Capture the cell that displays the provided text and extract its [X, Y] central coordinate. 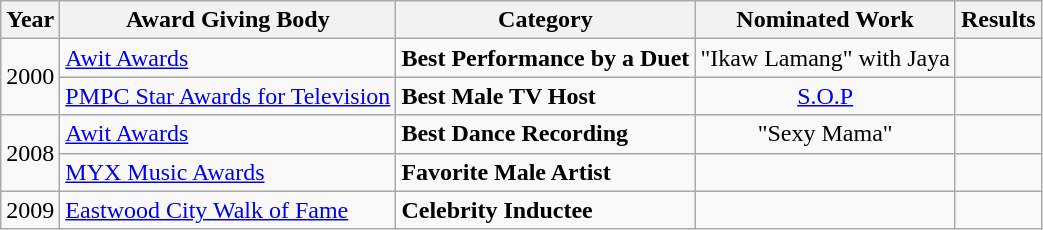
S.O.P [826, 96]
Results [998, 20]
Eastwood City Walk of Fame [228, 210]
Award Giving Body [228, 20]
Category [546, 20]
Best Performance by a Duet [546, 58]
2009 [30, 210]
Favorite Male Artist [546, 172]
Year [30, 20]
PMPC Star Awards for Television [228, 96]
Nominated Work [826, 20]
Best Dance Recording [546, 134]
Celebrity Inductee [546, 210]
"Sexy Mama" [826, 134]
2000 [30, 77]
Best Male TV Host [546, 96]
2008 [30, 153]
"Ikaw Lamang" with Jaya [826, 58]
MYX Music Awards [228, 172]
